Locate the cell with the specified text and output its [X, Y] center coordinate. 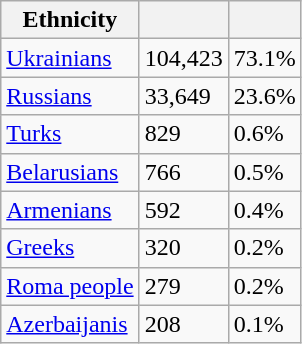
592 [184, 210]
Ethnicity [70, 20]
Greeks [70, 248]
829 [184, 134]
Russians [70, 96]
Ukrainians [70, 58]
0.6% [264, 134]
0.1% [264, 324]
Belarusians [70, 172]
279 [184, 286]
766 [184, 172]
0.4% [264, 210]
320 [184, 248]
Roma people [70, 286]
23.6% [264, 96]
73.1% [264, 58]
33,649 [184, 96]
0.5% [264, 172]
Turks [70, 134]
208 [184, 324]
Armenians [70, 210]
Azerbaijanis [70, 324]
104,423 [184, 58]
